Search for the cell housing the specified text and yield its (X, Y) center coordinate. 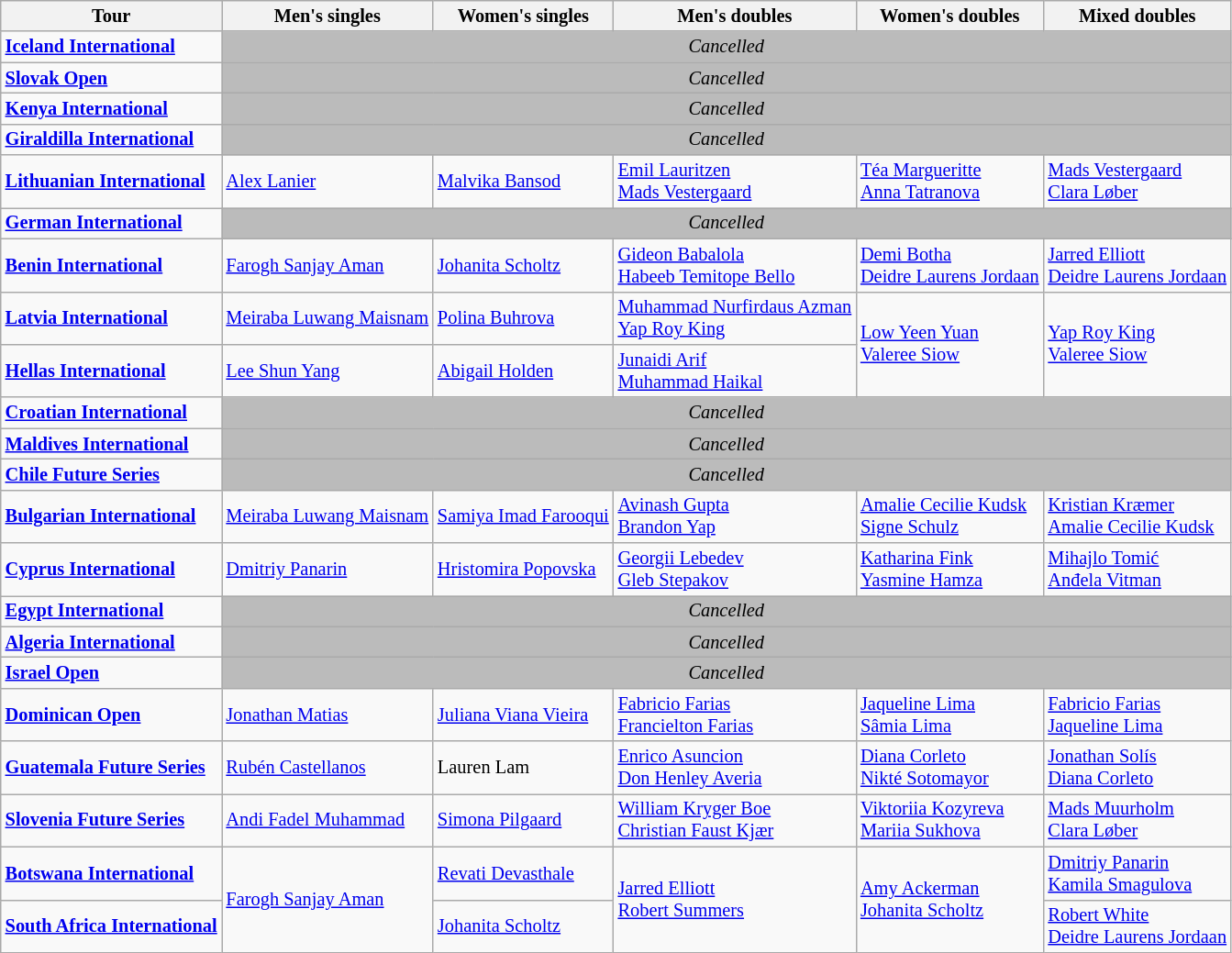
Giraldilla International (112, 139)
Women's doubles (949, 16)
Andi Fadel Muhammad (328, 820)
Chile Future Series (112, 474)
Jarred Elliott Robert Summers (735, 899)
Alex Lanier (328, 182)
Israel Open (112, 672)
Abigail Holden (523, 371)
Bulgarian International (112, 516)
Juliana Viana Vieira (523, 715)
Mihajlo Tomić Anđela Vitman (1137, 570)
Demi Botha Deidre Laurens Jordaan (949, 265)
Mads Muurholm Clara Løber (1137, 820)
Kristian Kræmer Amalie Cecilie Kudsk (1137, 516)
Robert White Deidre Laurens Jordaan (1137, 926)
Slovenia Future Series (112, 820)
Women's singles (523, 16)
Kenya International (112, 108)
Slovak Open (112, 78)
Amalie Cecilie Kudsk Signe Schulz (949, 516)
Gideon Babalola Habeeb Temitope Bello (735, 265)
William Kryger Boe Christian Faust Kjær (735, 820)
Jonathan Solís Diana Corleto (1137, 768)
Amy Ackerman Johanita Scholtz (949, 899)
Botswana International (112, 873)
Rubén Castellanos (328, 768)
Georgii Lebedev Gleb Stepakov (735, 570)
Algeria International (112, 642)
Dmitriy Panarin Kamila Smagulova (1137, 873)
Lauren Lam (523, 768)
Tour (112, 16)
Lithuanian International (112, 182)
Junaidi Arif Muhammad Haikal (735, 371)
Guatemala Future Series (112, 768)
Cyprus International (112, 570)
Lee Shun Yang (328, 371)
Egypt International (112, 611)
Simona Pilgaard (523, 820)
Diana Corleto Nikté Sotomayor (949, 768)
Fabricio Farias Jaqueline Lima (1137, 715)
Latvia International (112, 318)
Viktoriia Kozyreva Mariia Sukhova (949, 820)
Benin International (112, 265)
Low Yeen Yuan Valeree Siow (949, 345)
Revati Devasthale (523, 873)
Maldives International (112, 444)
Enrico Asuncion Don Henley Averia (735, 768)
Fabricio Farias Francielton Farias (735, 715)
Avinash Gupta Brandon Yap (735, 516)
Emil Lauritzen Mads Vestergaard (735, 182)
Malvika Bansod (523, 182)
Iceland International (112, 47)
Dominican Open (112, 715)
Jarred Elliott Deidre Laurens Jordaan (1137, 265)
Téa Margueritte Anna Tatranova (949, 182)
Dmitriy Panarin (328, 570)
Hristomira Popovska (523, 570)
German International (112, 223)
Polina Buhrova (523, 318)
Jaqueline Lima Sâmia Lima (949, 715)
Muhammad Nurfirdaus Azman Yap Roy King (735, 318)
Hellas International (112, 371)
Yap Roy King Valeree Siow (1137, 345)
Croatian International (112, 413)
South Africa International (112, 926)
Jonathan Matias (328, 715)
Men's doubles (735, 16)
Men's singles (328, 16)
Mixed doubles (1137, 16)
Katharina Fink Yasmine Hamza (949, 570)
Samiya Imad Farooqui (523, 516)
Mads Vestergaard Clara Løber (1137, 182)
